Locate the cell with the specified text and output its (x, y) center coordinate. 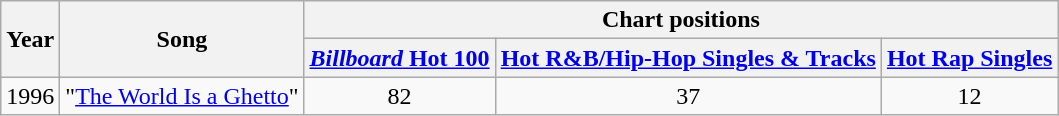
82 (400, 96)
37 (688, 96)
Billboard Hot 100 (400, 58)
1996 (30, 96)
Chart positions (681, 20)
Hot Rap Singles (969, 58)
Song (182, 39)
Year (30, 39)
Hot R&B/Hip-Hop Singles & Tracks (688, 58)
12 (969, 96)
"The World Is a Ghetto" (182, 96)
